Scan for the cell matching the given text and deliver its (X, Y) coordinate at center. 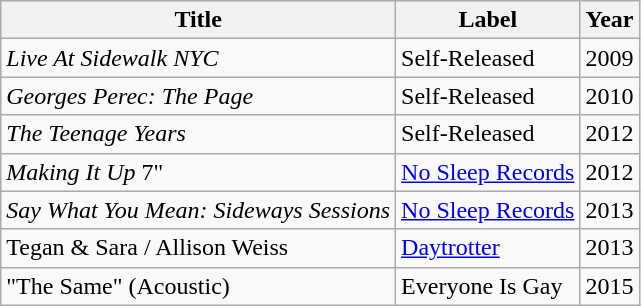
Georges Perec: The Page (198, 96)
2010 (610, 96)
Tegan & Sara / Allison Weiss (198, 248)
The Teenage Years (198, 134)
Label (488, 20)
Live At Sidewalk NYC (198, 58)
Title (198, 20)
Making It Up 7" (198, 172)
2015 (610, 286)
Everyone Is Gay (488, 286)
"The Same" (Acoustic) (198, 286)
Daytrotter (488, 248)
2009 (610, 58)
Say What You Mean: Sideways Sessions (198, 210)
Year (610, 20)
